Output the [X, Y] coordinate of the center of the cell containing the given text.  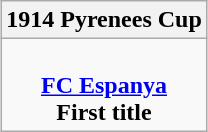
FC EspanyaFirst title [104, 85]
1914 Pyrenees Cup [104, 20]
